Scan for the cell matching the given text and deliver its (X, Y) coordinate at center. 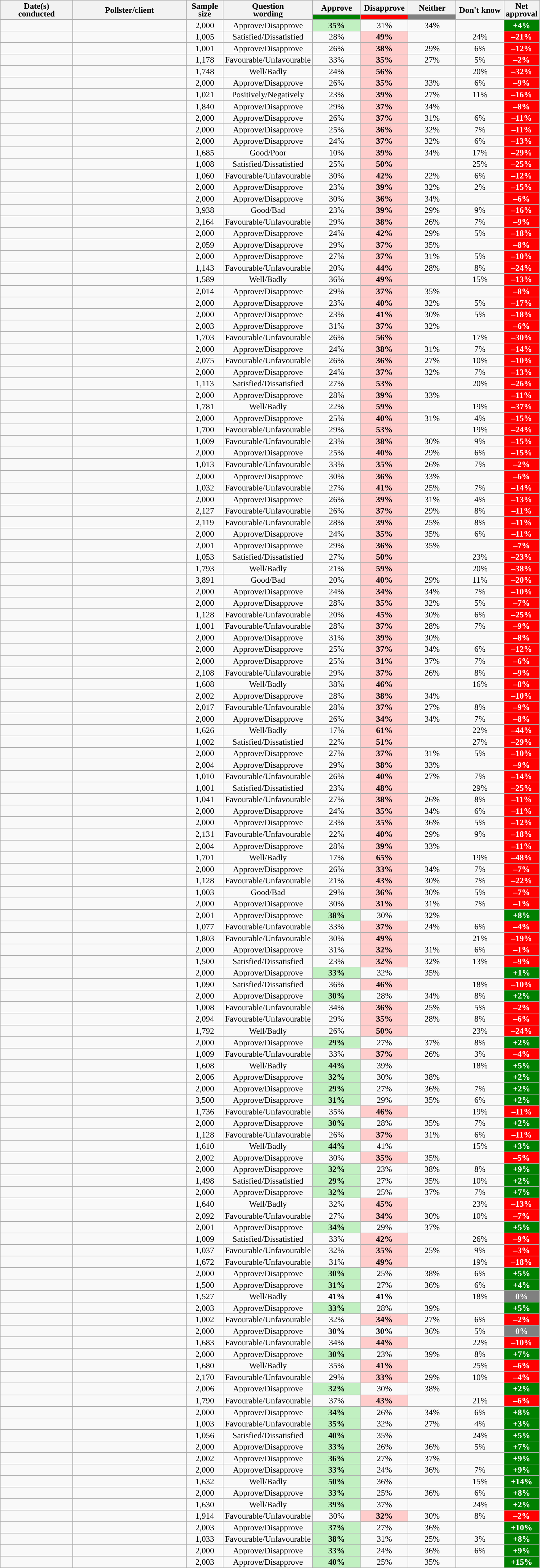
1,803 (205, 938)
1,914 (205, 1516)
1,589 (205, 280)
1,610 (205, 1146)
2,108 (205, 673)
51% (384, 742)
1,143 (205, 268)
2,092 (205, 1216)
1,037 (205, 1250)
2,131 (205, 834)
3,891 (205, 580)
–44% (522, 730)
+1% (522, 973)
61% (384, 730)
1,010 (205, 777)
1,041 (205, 800)
Good/Poor (268, 153)
1,032 (205, 488)
1,793 (205, 568)
1,005 (205, 37)
1,736 (205, 1112)
48% (384, 788)
1,680 (205, 1366)
1,840 (205, 106)
+10% (522, 1528)
65% (384, 857)
Neither (432, 7)
Date(s)conducted (37, 10)
2,127 (205, 511)
Disapprove (384, 7)
1,056 (205, 1435)
2,014 (205, 291)
16% (480, 684)
2,075 (205, 361)
1,498 (205, 1181)
1,060 (205, 176)
–26% (522, 384)
1,683 (205, 1343)
1,685 (205, 153)
Net approval (522, 10)
1,178 (205, 60)
Don't know (480, 10)
–17% (522, 303)
1,790 (205, 1400)
1,113 (205, 384)
13% (480, 962)
1,077 (205, 927)
2,164 (205, 222)
1,626 (205, 730)
2,017 (205, 707)
1,630 (205, 1505)
1,792 (205, 1031)
1,703 (205, 338)
3,500 (205, 1100)
–21% (522, 37)
1,701 (205, 857)
2,094 (205, 1019)
–19% (522, 938)
2,119 (205, 522)
2% (480, 187)
2,059 (205, 245)
2,170 (205, 1377)
1,700 (205, 430)
Approve (337, 7)
–32% (522, 72)
–20% (522, 580)
1,672 (205, 1262)
1,640 (205, 1204)
1,033 (205, 1539)
–30% (522, 338)
1,527 (205, 1297)
–5% (522, 1158)
–38% (522, 568)
Positively/Negatively (268, 95)
–37% (522, 407)
3,938 (205, 210)
–23% (522, 557)
1,748 (205, 72)
1,090 (205, 985)
1,781 (205, 407)
1,021 (205, 95)
–3% (522, 1250)
+14% (522, 1481)
–48% (522, 857)
–22% (522, 880)
1,013 (205, 465)
Pollster/client (130, 10)
Sample size (205, 10)
1,053 (205, 557)
Questionwording (268, 10)
1,632 (205, 1481)
